Locate the cell with the specified text and output its (x, y) center coordinate. 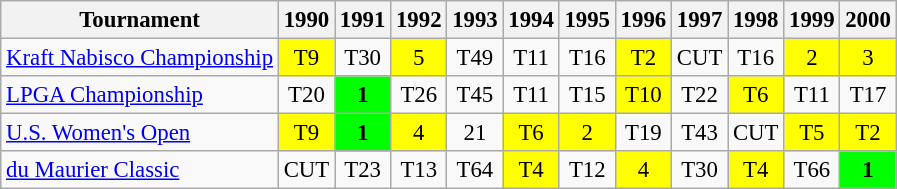
T19 (643, 133)
T43 (699, 133)
T64 (475, 170)
1994 (531, 20)
T22 (699, 95)
T10 (643, 95)
T45 (475, 95)
1990 (306, 20)
T66 (812, 170)
LPGA Championship (140, 95)
T13 (419, 170)
5 (419, 58)
1991 (363, 20)
1996 (643, 20)
T5 (812, 133)
T15 (587, 95)
Kraft Nabisco Championship (140, 58)
T17 (868, 95)
T20 (306, 95)
U.S. Women's Open (140, 133)
1999 (812, 20)
Tournament (140, 20)
1992 (419, 20)
T23 (363, 170)
du Maurier Classic (140, 170)
1993 (475, 20)
1997 (699, 20)
2000 (868, 20)
T26 (419, 95)
1998 (756, 20)
T49 (475, 58)
21 (475, 133)
T12 (587, 170)
3 (868, 58)
1995 (587, 20)
